Detect which cell encompasses the target text, then output its [X, Y] center coordinate. 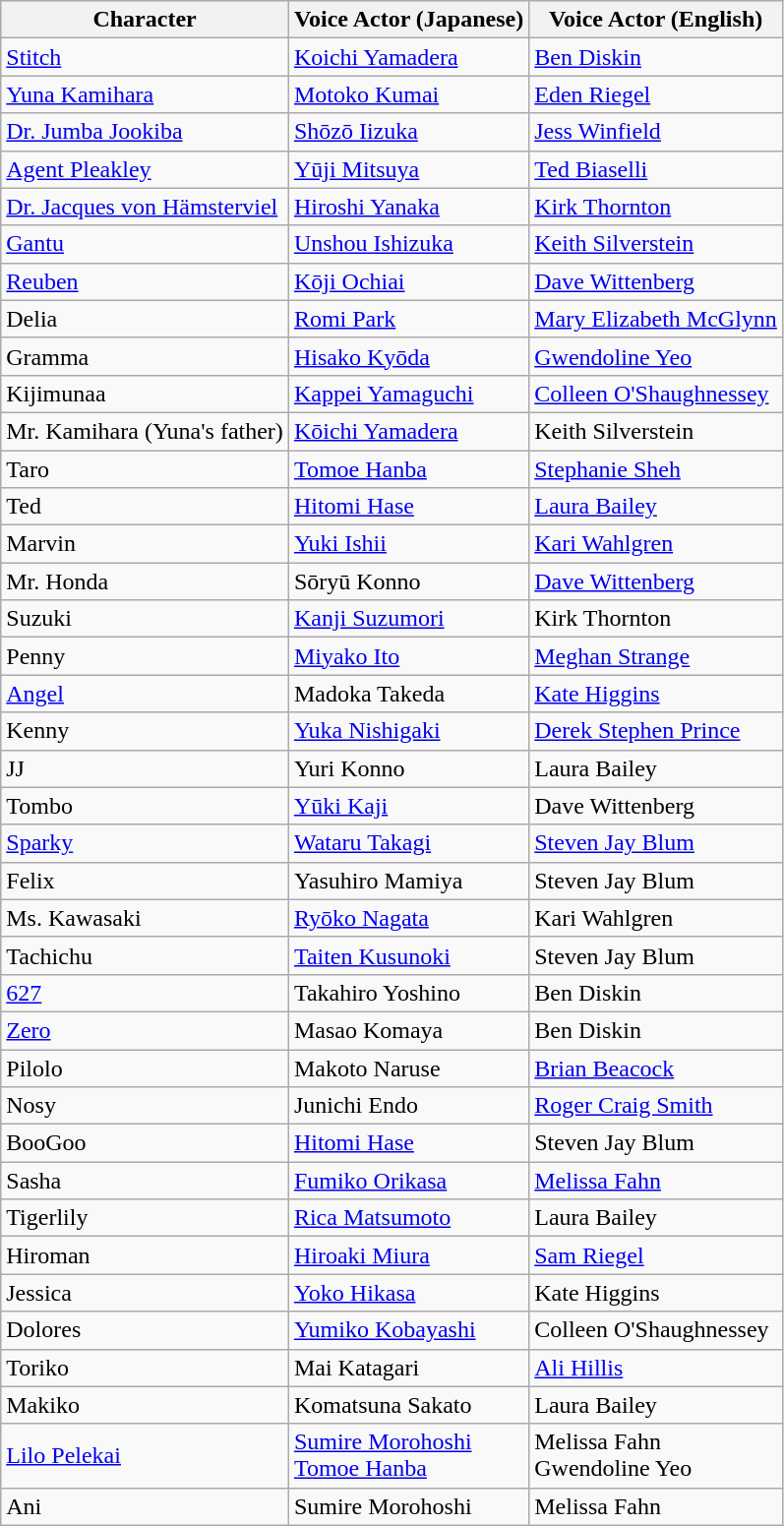
Rica Matsumoto [408, 1218]
Voice Actor (English) [656, 20]
Masao Komaya [408, 1030]
Marvin [146, 544]
Kenny [146, 731]
Wataru Takagi [408, 843]
Kanji Suzumori [408, 619]
Yūji Mitsuya [408, 169]
Sōryū Konno [408, 581]
Miyako Ito [408, 656]
Angel [146, 694]
Reuben [146, 281]
Hisako Kyōda [408, 356]
Character [146, 20]
Ali Hillis [656, 1368]
Yūki Kaji [408, 806]
Shōzō Iizuka [408, 132]
Lilo Pelekai [146, 1456]
627 [146, 993]
Yasuhiro Mamiya [408, 881]
Ted Biaselli [656, 169]
Madoka Takeda [408, 694]
JJ [146, 768]
Yuna Kamihara [146, 94]
Kijimunaa [146, 394]
Tigerlily [146, 1218]
Fumiko Orikasa [408, 1181]
Koichi Yamadera [408, 57]
Sasha [146, 1181]
Makiko [146, 1405]
Motoko Kumai [408, 94]
Hiroshi Yanaka [408, 207]
Delia [146, 319]
Jess Winfield [656, 132]
Kappei Yamaguchi [408, 394]
Gantu [146, 244]
Dolores [146, 1330]
Toriko [146, 1368]
Stephanie Sheh [656, 469]
Yuri Konno [408, 768]
Roger Craig Smith [656, 1106]
Yuka Nishigaki [408, 731]
Voice Actor (Japanese) [408, 20]
BooGoo [146, 1143]
Brian Beacock [656, 1068]
Hiroman [146, 1255]
Pilolo [146, 1068]
Sumire Morohoshi [408, 1506]
Ted [146, 507]
Penny [146, 656]
Hiroaki Miura [408, 1255]
Gwendoline Yeo [656, 356]
Ani [146, 1506]
Stitch [146, 57]
Meghan Strange [656, 656]
Nosy [146, 1106]
Zero [146, 1030]
Suzuki [146, 619]
Tachichu [146, 955]
Kōichi Yamadera [408, 431]
Komatsuna Sakato [408, 1405]
Yuki Ishii [408, 544]
Junichi Endo [408, 1106]
Sparky [146, 843]
Ryōko Nagata [408, 918]
Tombo [146, 806]
Eden Riegel [656, 94]
Dr. Jacques von Hämsterviel [146, 207]
Mary Elizabeth McGlynn [656, 319]
Takahiro Yoshino [408, 993]
Melissa Fahn Gwendoline Yeo [656, 1456]
Mr. Honda [146, 581]
Yumiko Kobayashi [408, 1330]
Sumire Morohoshi Tomoe Hanba [408, 1456]
Dr. Jumba Jookiba [146, 132]
Taiten Kusunoki [408, 955]
Gramma [146, 356]
Mai Katagari [408, 1368]
Taro [146, 469]
Unshou Ishizuka [408, 244]
Romi Park [408, 319]
Kōji Ochiai [408, 281]
Mr. Kamihara (Yuna's father) [146, 431]
Tomoe Hanba [408, 469]
Sam Riegel [656, 1255]
Jessica [146, 1293]
Yoko Hikasa [408, 1293]
Makoto Naruse [408, 1068]
Felix [146, 881]
Derek Stephen Prince [656, 731]
Ms. Kawasaki [146, 918]
Agent Pleakley [146, 169]
